Scan for the cell matching the given text and deliver its (x, y) coordinate at center. 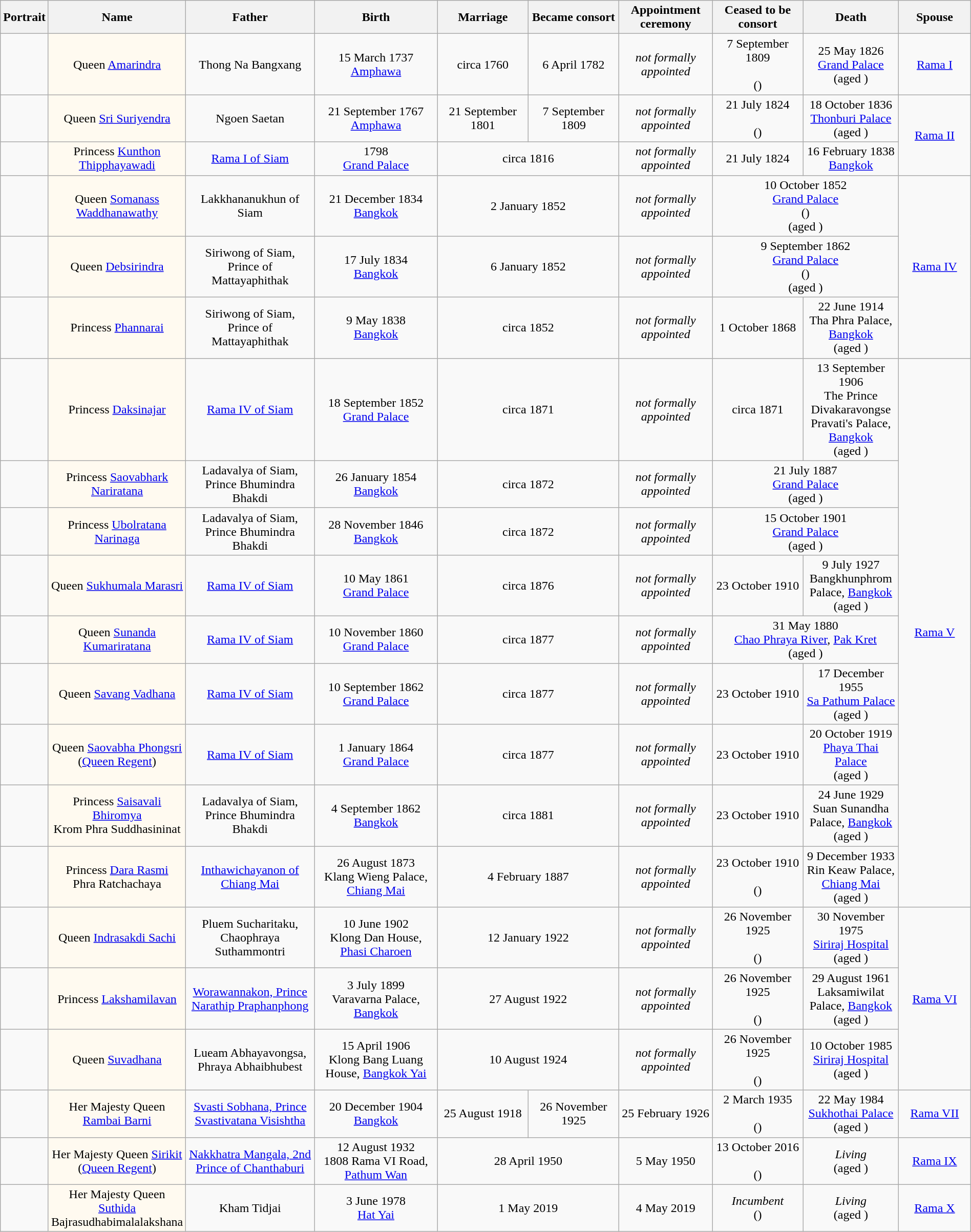
24 June 1929Suan Sunandha Palace, Bangkok(aged ) (851, 816)
15 March 1737Amphawa (376, 65)
Queen Indrasakdi Sachi (117, 937)
21 July 1887Grand Palace(aged ) (806, 484)
10 June 1902Klong Dan House, Phasi Charoen (376, 937)
17 December 1955Sa Pathum Palace(aged ) (851, 694)
15 April 1906Klong Bang Luang House, Bangkok Yai (376, 1059)
13 September 1906The Prince Divakaravongse Pravati's Palace, Bangkok(aged ) (851, 409)
Princess Phannarai (117, 328)
15 October 1901Grand Palace(aged ) (806, 531)
12 August 19321808 Rama VI Road, Pathum Wan (376, 1161)
Rama I (935, 65)
10 November 1860Grand Palace (376, 639)
Princess Kunthon Thipphayawadi (117, 159)
Nakkhatra Mangala, 2nd Prince of Chanthaburi (250, 1161)
Birth (376, 17)
26 January 1854Bangkok (376, 484)
Queen Saovabha Phongsri(Queen Regent) (117, 755)
Her Majesty Queen Rambai Barni (117, 1114)
Queen Sunanda Kumariratana (117, 639)
23 October 1910() (758, 877)
Inthawichayanon of Chiang Mai (250, 877)
Rama II (935, 135)
6 April 1782 (574, 65)
Queen Sri Suriyendra (117, 118)
Name (117, 17)
22 June 1914Tha Phra Palace, Bangkok(aged ) (851, 328)
Princess Daksinajar (117, 409)
Princess Saovabhark Nariratana (117, 484)
Princess Dara RasmiPhra Ratchachaya (117, 877)
20 December 1904Bangkok (376, 1114)
27 August 1922 (528, 999)
10 May 1861Grand Palace (376, 585)
16 February 1838Bangkok (851, 159)
18 September 1852Grand Palace (376, 409)
13 October 2016() (758, 1161)
Queen Debsirindra (117, 266)
Lakkhananukhun of Siam (250, 206)
1 January 1864Grand Palace (376, 755)
circa 1852 (528, 328)
1798Grand Palace (376, 159)
9 September 1862Grand Palace()(aged ) (806, 266)
Appointment ceremony (666, 17)
29 August 1961Laksamiwilat Palace, Bangkok(aged ) (851, 999)
21 July 1824() (758, 118)
25 August 1918 (482, 1114)
9 December 1933Rin Keaw Palace, Chiang Mai(aged ) (851, 877)
Rama X (935, 1208)
3 June 1978Hat Yai (376, 1208)
Worawannakon, Prince Narathip Praphanphong (250, 999)
Rama IX (935, 1161)
7 September 1809() (758, 65)
5 May 1950 (666, 1161)
Rama VII (935, 1114)
Marriage (482, 17)
6 January 1852 (528, 266)
25 February 1926 (666, 1114)
4 May 2019 (666, 1208)
Princess Ubolratana Narinaga (117, 531)
Portrait (25, 17)
Princess Lakshamilavan (117, 999)
Pluem Sucharitaku, Chaophraya Suthammontri (250, 937)
Death (851, 17)
21 September 1767Amphawa (376, 118)
4 September 1862Bangkok (376, 816)
Her Majesty Queen Sirikit(Queen Regent) (117, 1161)
Queen Sukhumala Marasri (117, 585)
30 November 1975Siriraj Hospital(aged ) (851, 937)
Father (250, 17)
10 September 1862Grand Palace (376, 694)
Queen Amarindra (117, 65)
17 July 1834Bangkok (376, 266)
31 May 1880Chao Phraya River, Pak Kret(aged ) (806, 639)
1 May 2019 (528, 1208)
Kham Tidjai (250, 1208)
Ceased to be consort (758, 17)
7 September 1809 (574, 118)
Rama V (935, 633)
10 October 1852Grand Palace()(aged ) (806, 206)
28 November 1846Bangkok (376, 531)
Rama IV (935, 266)
Thong Na Bangxang (250, 65)
4 February 1887 (528, 877)
9 July 1927Bangkhunphrom Palace, Bangkok(aged ) (851, 585)
Ngoen Saetan (250, 118)
circa 1881 (528, 816)
10 October 1985Siriraj Hospital(aged ) (851, 1059)
12 January 1922 (528, 937)
21 September 1801 (482, 118)
2 January 1852 (528, 206)
28 April 1950 (528, 1161)
Her Majesty Queen Suthida Bajrasudhabimalalakshana (117, 1208)
circa 1760 (482, 65)
1 October 1868 (758, 328)
26 November 1925 (574, 1114)
18 October 1836Thonburi Palace(aged ) (851, 118)
Queen Savang Vadhana (117, 694)
20 October 1919Phaya Thai Palace(aged ) (851, 755)
21 December 1834Bangkok (376, 206)
26 August 1873Klang Wieng Palace, Chiang Mai (376, 877)
Became consort (574, 17)
Spouse (935, 17)
25 May 1826Grand Palace(aged ) (851, 65)
Rama VI (935, 999)
Svasti Sobhana, Prince Svastivatana Visishtha (250, 1114)
10 August 1924 (528, 1059)
Lueam Abhayavongsa, Phraya Abhaibhubest (250, 1059)
circa 1816 (528, 159)
Queen Somanass Waddhanawathy (117, 206)
21 July 1824 (758, 159)
2 March 1935() (758, 1114)
circa 1876 (528, 585)
Incumbent() (758, 1208)
3 July 1899Varavarna Palace, Bangkok (376, 999)
9 May 1838Bangkok (376, 328)
Rama I of Siam (250, 159)
Queen Suvadhana (117, 1059)
Princess Saisavali BhiromyaKrom Phra Suddhasininat (117, 816)
22 May 1984Sukhothai Palace(aged ) (851, 1114)
